Find where the given text appears and provide that cell's center as (x, y) coordinate. 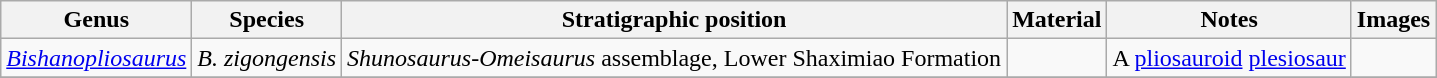
A pliosauroid plesiosaur (1229, 58)
Stratigraphic position (674, 20)
Notes (1229, 20)
Bishanopliosaurus (96, 58)
Shunosaurus-Omeisaurus assemblage, Lower Shaximiao Formation (674, 58)
Genus (96, 20)
Images (1393, 20)
Species (267, 20)
Material (1057, 20)
B. zigongensis (267, 58)
